Extract the (x, y) coordinate from the center of the cell holding the provided text.  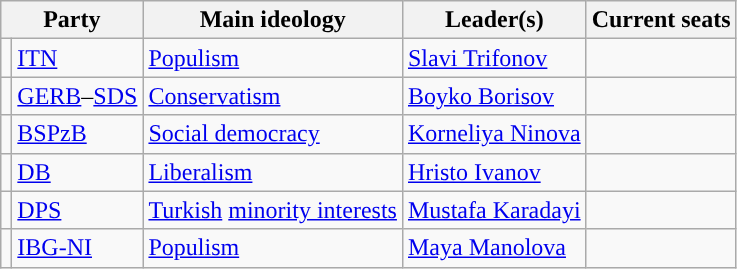
DPS (78, 210)
Leader(s) (494, 20)
IBG-NI (78, 248)
Liberalism (273, 172)
ITN (78, 58)
Mustafa Karadayi (494, 210)
Party (72, 20)
Maya Manolova (494, 248)
Boyko Borisov (494, 96)
DB (78, 172)
Korneliya Ninova (494, 134)
GERB–SDS (78, 96)
Hristo Ivanov (494, 172)
Slavi Trifonov (494, 58)
Current seats (661, 20)
Social democracy (273, 134)
BSPzB (78, 134)
Turkish minority interests (273, 210)
Conservatism (273, 96)
Main ideology (273, 20)
